For the text-containing cell, return its midpoint in [X, Y] coordinate format. 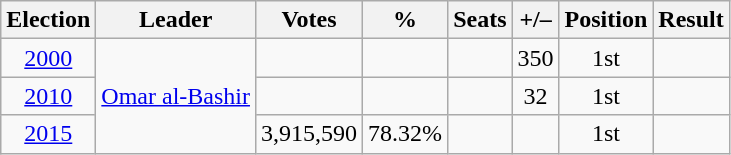
Election [48, 20]
+/– [536, 20]
Result [691, 20]
% [406, 20]
Omar al-Bashir [176, 96]
Votes [308, 20]
32 [536, 96]
2010 [48, 96]
Seats [480, 20]
78.32% [406, 134]
2000 [48, 58]
2015 [48, 134]
350 [536, 58]
Position [606, 20]
Leader [176, 20]
3,915,590 [308, 134]
